Extract the [X, Y] coordinate from the center of the cell holding the provided text.  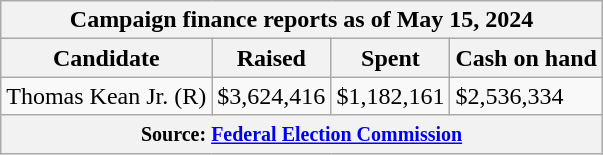
Candidate [106, 58]
Raised [272, 58]
Spent [390, 58]
$1,182,161 [390, 96]
$3,624,416 [272, 96]
Thomas Kean Jr. (R) [106, 96]
$2,536,334 [526, 96]
Campaign finance reports as of May 15, 2024 [302, 20]
Cash on hand [526, 58]
Source: Federal Election Commission [302, 134]
